Locate the cell with the specified text and output its [X, Y] center coordinate. 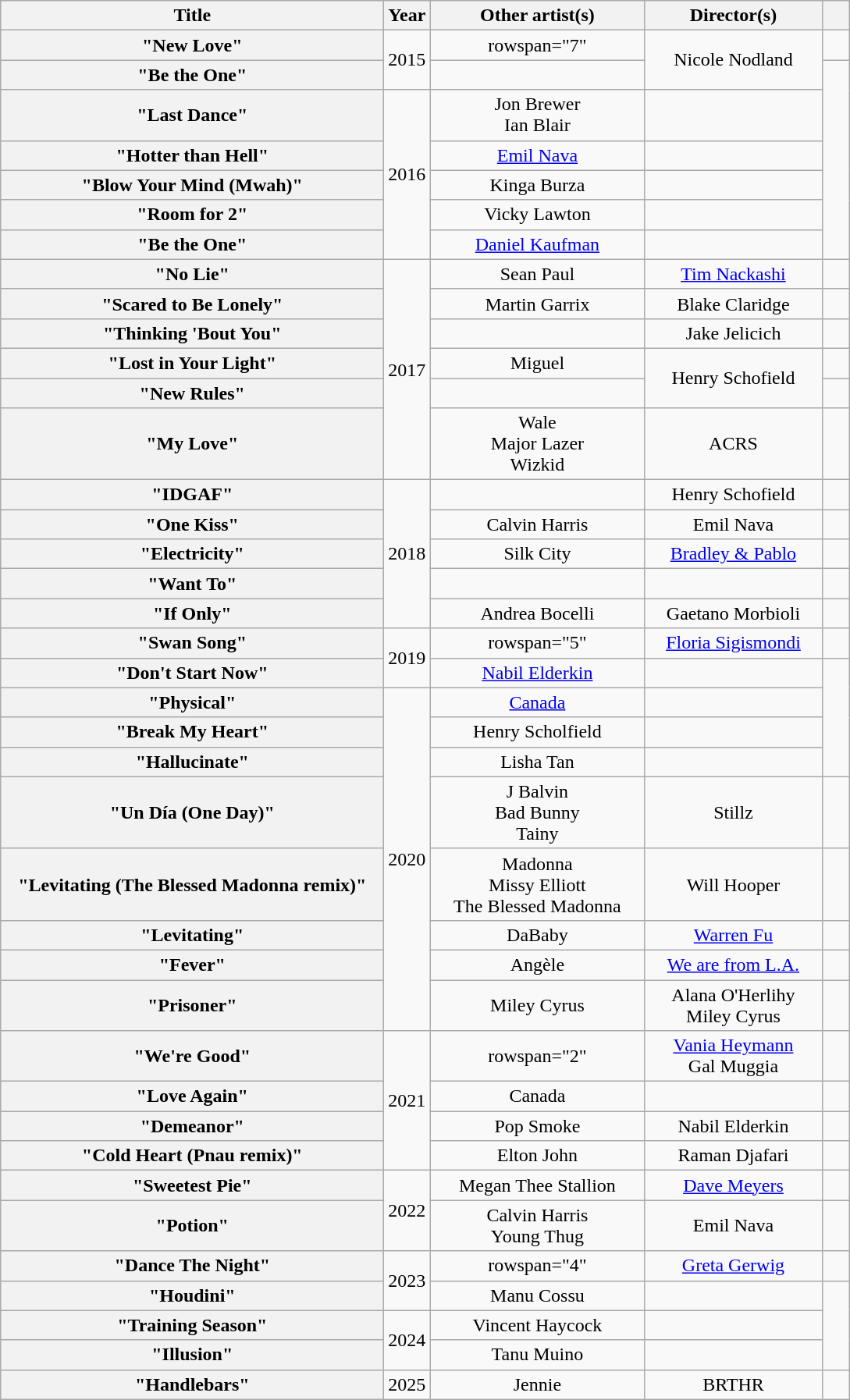
rowspan="4" [537, 1266]
Martin Garrix [537, 304]
"New Love" [192, 45]
Vania Heymann Gal Muggia [734, 1057]
Wale Major Lazer Wizkid [537, 444]
Raman Djafari [734, 1156]
"My Love" [192, 444]
"Last Dance" [192, 115]
rowspan="2" [537, 1057]
Henry Scholfield [537, 732]
Miley Cyrus [537, 1005]
"Illusion" [192, 1355]
Gaetano Morbioli [734, 613]
Daniel Kaufman [537, 244]
"Training Season" [192, 1325]
rowspan="5" [537, 643]
We are from L.A. [734, 965]
Calvin Harris Young Thug [537, 1225]
Calvin Harris [537, 524]
Alana O'Herlihy Miley Cyrus [734, 1005]
ACRS [734, 444]
"Houdini" [192, 1295]
2018 [407, 554]
Jake Jelicich [734, 333]
2022 [407, 1211]
"New Rules" [192, 393]
"Handlebars" [192, 1384]
Vicky Lawton [537, 215]
"Room for 2" [192, 215]
Greta Gerwig [734, 1266]
rowspan="7" [537, 45]
Stillz [734, 812]
"Sweetest Pie" [192, 1185]
Kinga Burza [537, 185]
"Want To" [192, 584]
Miguel [537, 363]
"Break My Heart" [192, 732]
"No Lie" [192, 274]
Director(s) [734, 16]
Title [192, 16]
Tanu Muino [537, 1355]
Dave Meyers [734, 1185]
Angèle [537, 965]
2023 [407, 1281]
Sean Paul [537, 274]
2020 [407, 859]
2024 [407, 1340]
"Thinking 'Bout You" [192, 333]
Nicole Nodland [734, 60]
"Don't Start Now" [192, 673]
DaBaby [537, 935]
Lisha Tan [537, 762]
2016 [407, 175]
"Demeanor" [192, 1126]
Megan Thee Stallion [537, 1185]
"We're Good" [192, 1057]
Madonna Missy Elliott The Blessed Madonna [537, 884]
Andrea Bocelli [537, 613]
Tim Nackashi [734, 274]
Blake Claridge [734, 304]
"IDGAF" [192, 495]
"Levitating" [192, 935]
"Un Día (One Day)" [192, 812]
"Love Again" [192, 1096]
Floria Sigismondi [734, 643]
2015 [407, 60]
Year [407, 16]
Silk City [537, 554]
Warren Fu [734, 935]
Other artist(s) [537, 16]
"Prisoner" [192, 1005]
"Potion" [192, 1225]
"Hallucinate" [192, 762]
Jon Brewer Ian Blair [537, 115]
2021 [407, 1100]
"Cold Heart (Pnau remix)" [192, 1156]
"Hotter than Hell" [192, 155]
"Electricity" [192, 554]
2025 [407, 1384]
Pop Smoke [537, 1126]
"Levitating (The Blessed Madonna remix)" [192, 884]
"Swan Song" [192, 643]
2017 [407, 369]
"Fever" [192, 965]
Elton John [537, 1156]
Manu Cossu [537, 1295]
J Balvin Bad Bunny Tainy [537, 812]
2019 [407, 658]
"Lost in Your Light" [192, 363]
BRTHR [734, 1384]
"Blow Your Mind (Mwah)" [192, 185]
Will Hooper [734, 884]
Bradley & Pablo [734, 554]
"Scared to Be Lonely" [192, 304]
"If Only" [192, 613]
"Dance The Night" [192, 1266]
Vincent Haycock [537, 1325]
"One Kiss" [192, 524]
"Physical" [192, 702]
Jennie [537, 1384]
